Determine the (x, y) coordinate at the center of the cell enclosing the given text.  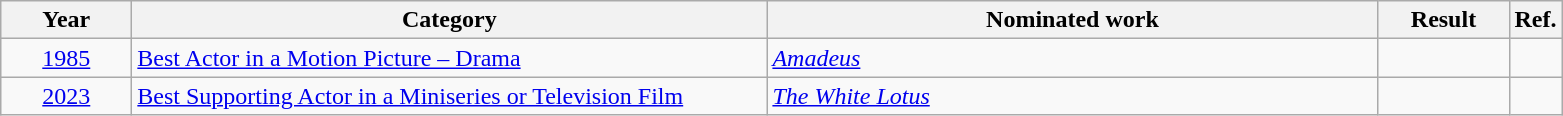
Best Actor in a Motion Picture – Drama (450, 58)
2023 (66, 96)
Year (66, 20)
Ref. (1536, 20)
The White Lotus (1072, 96)
Amadeus (1072, 58)
1985 (66, 58)
Nominated work (1072, 20)
Category (450, 20)
Best Supporting Actor in a Miniseries or Television Film (450, 96)
Result (1444, 20)
